Identify which cell holds the provided text, then report its (x, y) central coordinate. 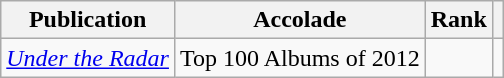
Publication (88, 20)
Accolade (300, 20)
Rank (458, 20)
Under the Radar (88, 58)
Top 100 Albums of 2012 (300, 58)
